Find where the given text appears and provide that cell's center as (X, Y) coordinate. 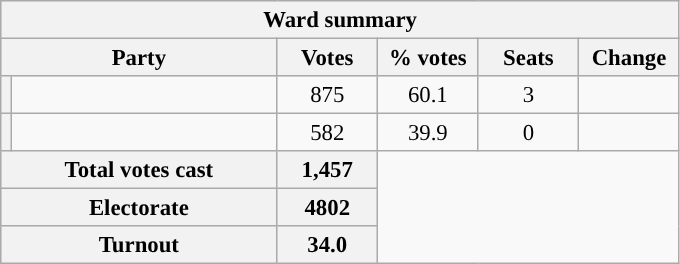
Party (139, 58)
Change (630, 58)
Total votes cast (139, 170)
1,457 (328, 170)
60.1 (428, 95)
Votes (328, 58)
582 (328, 133)
Electorate (139, 208)
3 (528, 95)
39.9 (428, 133)
4802 (328, 208)
Turnout (139, 245)
Ward summary (340, 20)
Seats (528, 58)
34.0 (328, 245)
0 (528, 133)
% votes (428, 58)
875 (328, 95)
